Determine the (X, Y) coordinate at the center of the cell enclosing the given text.  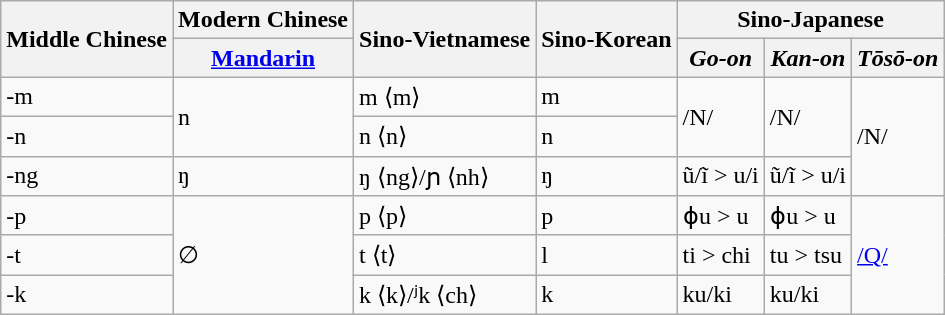
p ⟨p⟩ (445, 216)
-k (87, 295)
m ⟨m⟩ (445, 97)
n ⟨n⟩ (445, 136)
Go-on (720, 58)
Tōsō-on (898, 58)
Sino-Vietnamese (445, 39)
Middle Chinese (87, 39)
tu > tsu (808, 255)
ŋ ⟨ng⟩/ɲ ⟨nh⟩ (445, 176)
m (606, 97)
-n (87, 136)
Mandarin (262, 58)
Sino-Korean (606, 39)
-p (87, 216)
Modern Chinese (262, 20)
Kan-on (808, 58)
-ng (87, 176)
ti > chi (720, 255)
k (606, 295)
l (606, 255)
-m (87, 97)
t ⟨t⟩ (445, 255)
/Q/ (898, 256)
∅ (262, 256)
p (606, 216)
-t (87, 255)
k ⟨k⟩/ʲk ⟨ch⟩ (445, 295)
Sino-Japanese (810, 20)
